Scan for the cell matching the given text and deliver its (x, y) coordinate at center. 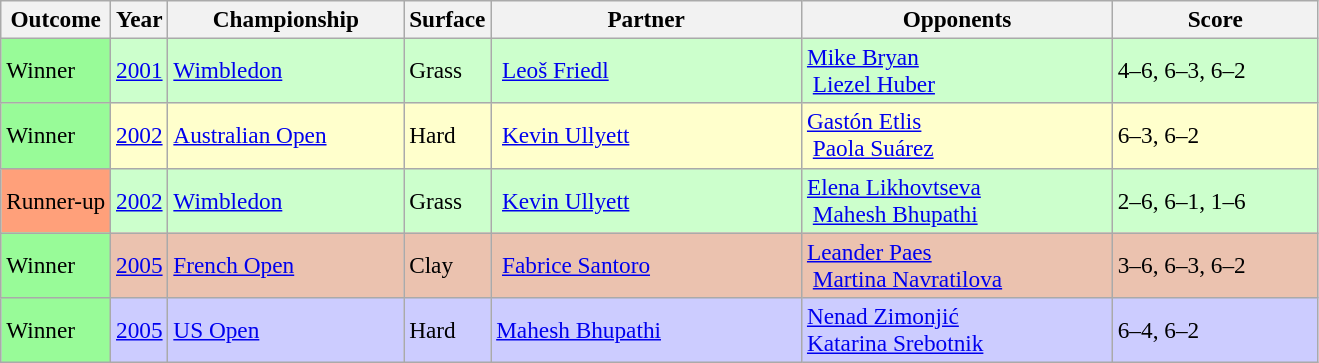
Partner (646, 19)
US Open (286, 330)
Championship (286, 19)
Surface (448, 19)
2–6, 6–1, 1–6 (1215, 200)
Fabrice Santoro (646, 264)
French Open (286, 264)
4–6, 6–3, 6–2 (1215, 70)
Runner-up (56, 200)
Outcome (56, 19)
6–4, 6–2 (1215, 330)
Australian Open (286, 136)
Mike Bryan Liezel Huber (958, 70)
2001 (140, 70)
Nenad Zimonjić Katarina Srebotnik (958, 330)
Score (1215, 19)
Elena Likhovtseva Mahesh Bhupathi (958, 200)
3–6, 6–3, 6–2 (1215, 264)
Year (140, 19)
Leoš Friedl (646, 70)
Opponents (958, 19)
Clay (448, 264)
Mahesh Bhupathi (646, 330)
6–3, 6–2 (1215, 136)
Leander Paes Martina Navratilova (958, 264)
Gastón Etlis Paola Suárez (958, 136)
